From the cell containing the given text, extract its center point as (x, y) coordinate. 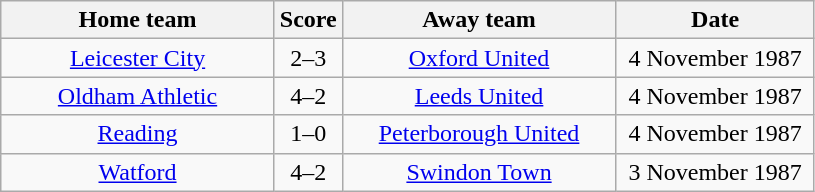
Leicester City (138, 58)
Oldham Athletic (138, 96)
Home team (138, 20)
Swindon Town (479, 172)
Peterborough United (479, 134)
Away team (479, 20)
Watford (138, 172)
Date (716, 20)
3 November 1987 (716, 172)
2–3 (308, 58)
Leeds United (479, 96)
Reading (138, 134)
Score (308, 20)
1–0 (308, 134)
Oxford United (479, 58)
